For the text-containing cell, return its midpoint in [X, Y] coordinate format. 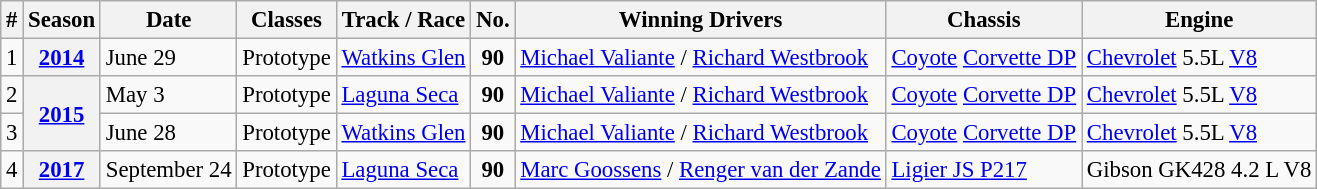
Ligier JS P217 [984, 170]
3 [12, 133]
June 28 [168, 133]
2014 [62, 58]
# [12, 20]
Season [62, 20]
No. [493, 20]
2 [12, 95]
Winning Drivers [700, 20]
Date [168, 20]
Engine [1200, 20]
2015 [62, 114]
June 29 [168, 58]
September 24 [168, 170]
1 [12, 58]
Track / Race [404, 20]
2017 [62, 170]
4 [12, 170]
Gibson GK428 4.2 L V8 [1200, 170]
May 3 [168, 95]
Classes [286, 20]
Marc Goossens / Renger van der Zande [700, 170]
Chassis [984, 20]
